Return (X, Y) of the center of cell containing provided text 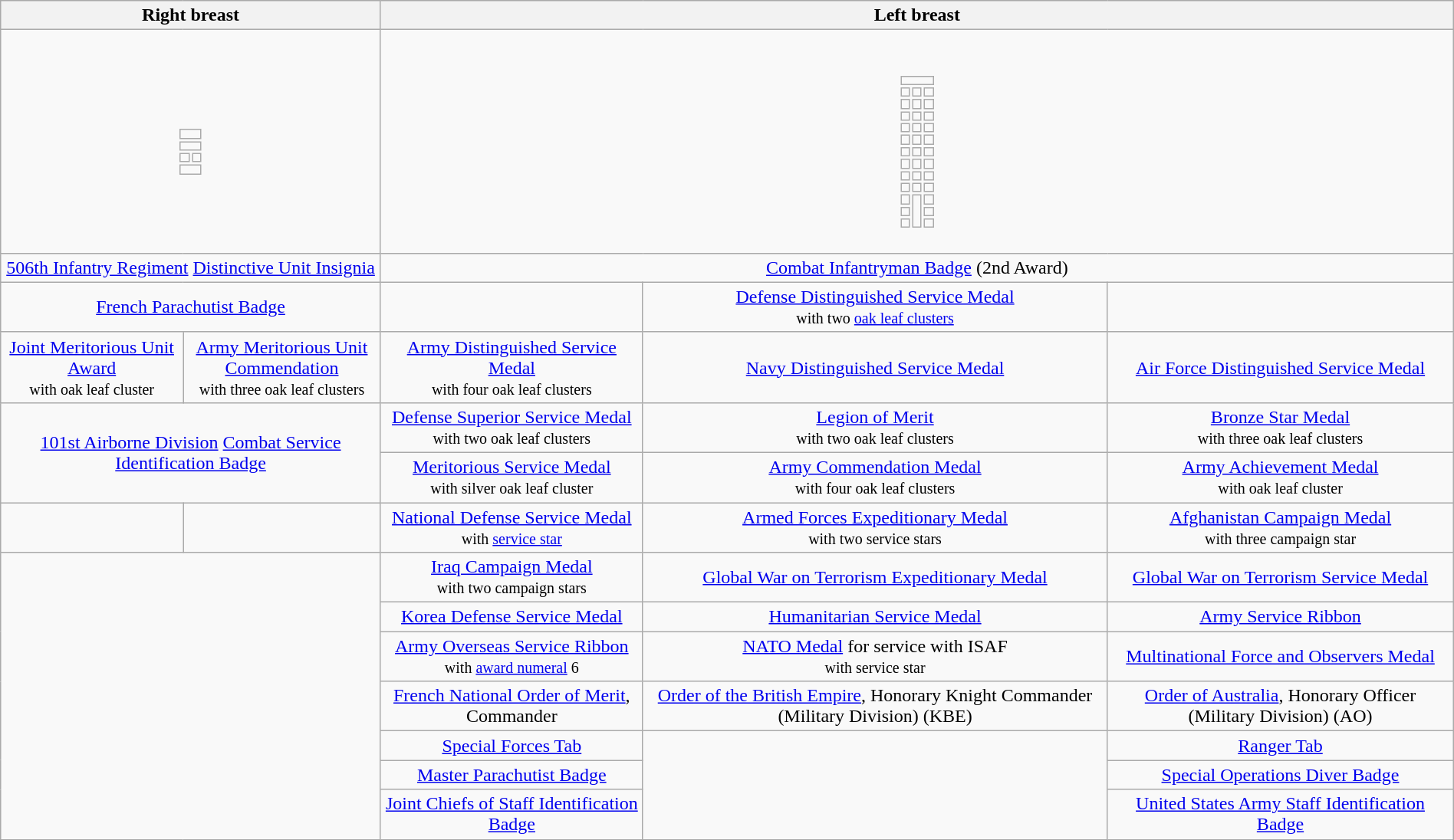
Army Meritorious UnitCommendationwith three oak leaf clusters (282, 367)
Defense Distinguished Service Medalwith two oak leaf clusters (875, 307)
United States Army Staff Identification Badge (1281, 814)
Navy Distinguished Service Medal (875, 367)
Master Parachutist Badge (512, 775)
101st Airborne Division Combat Service Identification Badge (191, 452)
Right breast (191, 15)
Order of Australia, Honorary Officer (Military Division) (AO) (1281, 707)
Bronze Star Medalwith three oak leaf clusters (1281, 428)
Left breast (917, 15)
Order of the British Empire, Honorary Knight Commander (Military Division) (KBE) (875, 707)
Defense Superior Service Medalwith two oak leaf clusters (512, 428)
506th Infantry Regiment Distinctive Unit Insignia (191, 267)
Ranger Tab (1281, 746)
Joint Meritorious UnitAwardwith oak leaf cluster (92, 367)
Armed Forces Expeditionary Medalwith two service stars (875, 527)
Korea Defense Service Medal (512, 617)
Joint Chiefs of Staff Identification Badge (512, 814)
French Parachutist Badge (191, 307)
Legion of Meritwith two oak leaf clusters (875, 428)
Army Distinguished Service Medalwith four oak leaf clusters (512, 367)
Global War on Terrorism Service Medal (1281, 578)
French National Order of Merit, Commander (512, 707)
Special Forces Tab (512, 746)
Iraq Campaign Medalwith two campaign stars (512, 578)
Global War on Terrorism Expeditionary Medal (875, 578)
NATO Medal for service with ISAFwith service star (875, 656)
National Defense Service Medalwith service star (512, 527)
Army Commendation Medalwith four oak leaf clusters (875, 477)
Air Force Distinguished Service Medal (1281, 367)
Army Service Ribbon (1281, 617)
Multinational Force and Observers Medal (1281, 656)
Combat Infantryman Badge (2nd Award) (917, 267)
Humanitarian Service Medal (875, 617)
Meritorious Service Medalwith silver oak leaf cluster (512, 477)
Army Overseas Service Ribbonwith award numeral 6 (512, 656)
Special Operations Diver Badge (1281, 775)
Afghanistan Campaign Medalwith three campaign star (1281, 527)
Army Achievement Medalwith oak leaf cluster (1281, 477)
